From the cell containing the given text, extract its center point as (X, Y) coordinate. 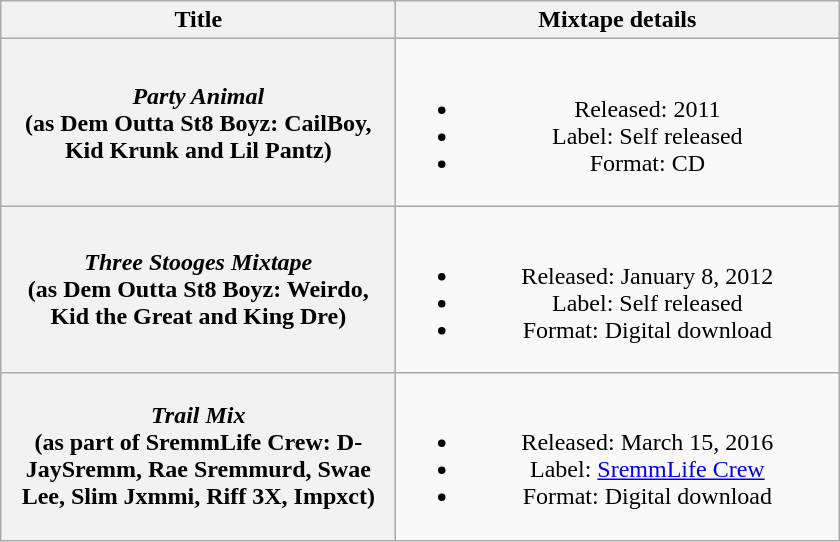
Title (198, 20)
Mixtape details (618, 20)
Trail Mix(as part of SremmLife Crew: D-JaySremm, Rae Sremmurd, Swae Lee, Slim Jxmmi, Riff 3X, Impxct) (198, 456)
Party Animal(as Dem Outta St8 Boyz: CailBoy, Kid Krunk and Lil Pantz) (198, 122)
Three Stooges Mixtape(as Dem Outta St8 Boyz: Weirdo, Kid the Great and King Dre) (198, 290)
Released: 2011Label: Self releasedFormat: CD (618, 122)
Released: March 15, 2016Label: SremmLife CrewFormat: Digital download (618, 456)
Released: January 8, 2012Label: Self releasedFormat: Digital download (618, 290)
